Pinpoint the cell where the given text exists, returning its [X, Y] midpoint coordinate. 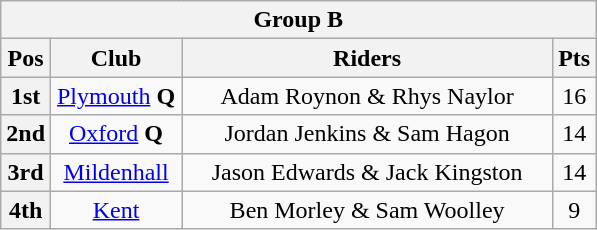
Kent [116, 210]
1st [26, 96]
Mildenhall [116, 172]
3rd [26, 172]
9 [574, 210]
Oxford Q [116, 134]
Jason Edwards & Jack Kingston [368, 172]
4th [26, 210]
Plymouth Q [116, 96]
Ben Morley & Sam Woolley [368, 210]
Group B [298, 20]
Jordan Jenkins & Sam Hagon [368, 134]
Riders [368, 58]
Pts [574, 58]
2nd [26, 134]
Club [116, 58]
Adam Roynon & Rhys Naylor [368, 96]
16 [574, 96]
Pos [26, 58]
